For the text-containing cell, return its midpoint in [x, y] coordinate format. 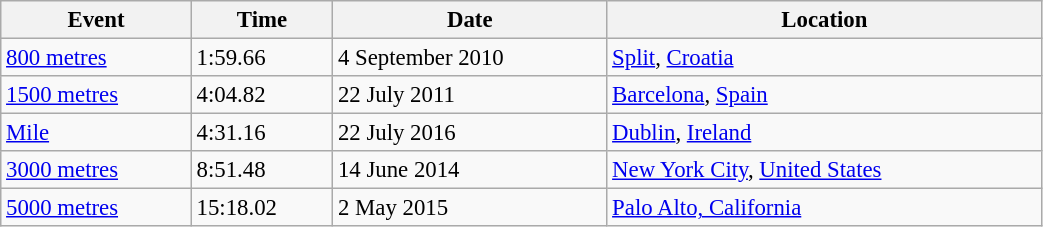
4:04.82 [262, 95]
Date [470, 20]
800 metres [96, 58]
22 July 2011 [470, 95]
Palo Alto, California [824, 208]
4:31.16 [262, 133]
2 May 2015 [470, 208]
14 June 2014 [470, 170]
5000 metres [96, 208]
1500 metres [96, 95]
4 September 2010 [470, 58]
15:18.02 [262, 208]
Mile [96, 133]
Time [262, 20]
Split, Croatia [824, 58]
New York City, United States [824, 170]
1:59.66 [262, 58]
Barcelona, Spain [824, 95]
8:51.48 [262, 170]
22 July 2016 [470, 133]
3000 metres [96, 170]
Event [96, 20]
Dublin, Ireland [824, 133]
Location [824, 20]
